Locate the cell with the specified text and output its (X, Y) center coordinate. 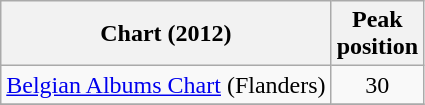
Chart (2012) (166, 34)
30 (377, 85)
Belgian Albums Chart (Flanders) (166, 85)
Peakposition (377, 34)
